Return the (X, Y) coordinate for the center point of the cell that contains the specified text.  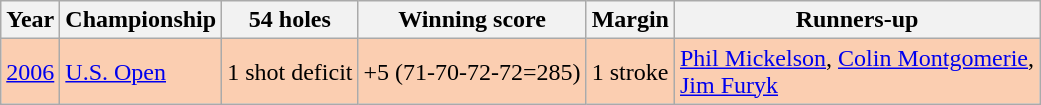
2006 (30, 72)
Phil Mickelson, Colin Montgomerie, Jim Furyk (856, 72)
1 shot deficit (290, 72)
Winning score (472, 20)
Championship (141, 20)
1 stroke (630, 72)
+5 (71-70-72-72=285) (472, 72)
U.S. Open (141, 72)
54 holes (290, 20)
Year (30, 20)
Margin (630, 20)
Runners-up (856, 20)
